Find where the given text appears and provide that cell's center as [X, Y] coordinate. 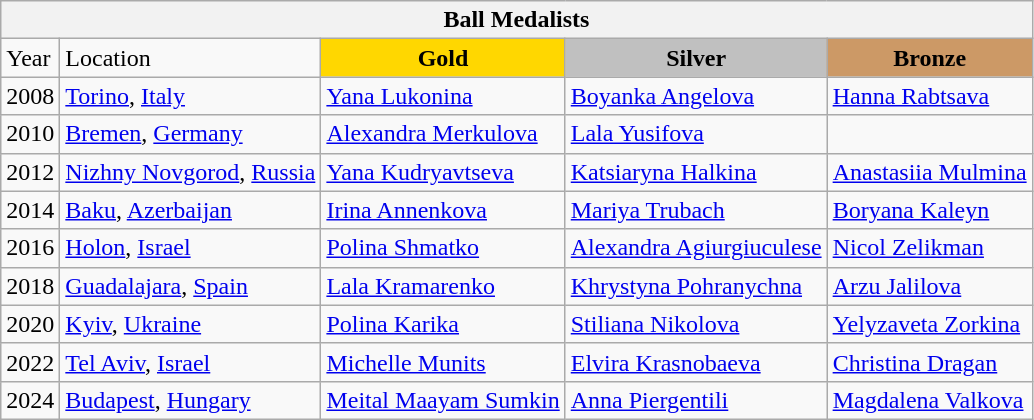
Boyanka Angelova [696, 96]
Nizhny Novgorod, Russia [190, 172]
2012 [30, 172]
Christina Dragan [930, 362]
Yana Lukonina [443, 96]
Ball Medalists [516, 20]
Polina Shmatko [443, 248]
Elvira Krasnobaeva [696, 362]
2020 [30, 324]
Anastasiia Mulmina [930, 172]
Holon, Israel [190, 248]
Magdalena Valkova [930, 400]
Silver [696, 58]
Boryana Kaleyn [930, 210]
Anna Piergentili [696, 400]
2008 [30, 96]
Michelle Munits [443, 362]
Nicol Zelikman [930, 248]
Alexandra Agiurgiuculese [696, 248]
Baku, Azerbaijan [190, 210]
Khrystyna Pohranychna [696, 286]
Stiliana Nikolova [696, 324]
Polina Karika [443, 324]
Arzu Jalilova [930, 286]
Lala Yusifova [696, 134]
Hanna Rabtsava [930, 96]
2016 [30, 248]
Bronze [930, 58]
Alexandra Merkulova [443, 134]
Budapest, Hungary [190, 400]
Yelyzaveta Zorkina [930, 324]
Yana Kudryavtseva [443, 172]
Location [190, 58]
Kyiv, Ukraine [190, 324]
2018 [30, 286]
2010 [30, 134]
2014 [30, 210]
2024 [30, 400]
Tel Aviv, Israel [190, 362]
2022 [30, 362]
Katsiaryna Halkina [696, 172]
Irina Annenkova [443, 210]
Year [30, 58]
Bremen, Germany [190, 134]
Meital Maayam Sumkin [443, 400]
Lala Kramarenko [443, 286]
Torino, Italy [190, 96]
Guadalajara, Spain [190, 286]
Gold [443, 58]
Mariya Trubach [696, 210]
